Locate the cell with the specified text and output its [X, Y] center coordinate. 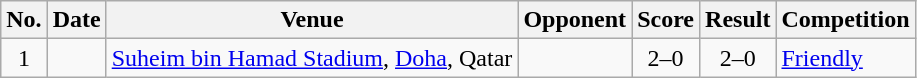
Date [76, 20]
Result [738, 20]
Suheim bin Hamad Stadium, Doha, Qatar [312, 58]
No. [24, 20]
Friendly [846, 58]
Opponent [575, 20]
Competition [846, 20]
Venue [312, 20]
Score [666, 20]
1 [24, 58]
